Provide the (X, Y) coordinate of the cell's center where the given text is located.  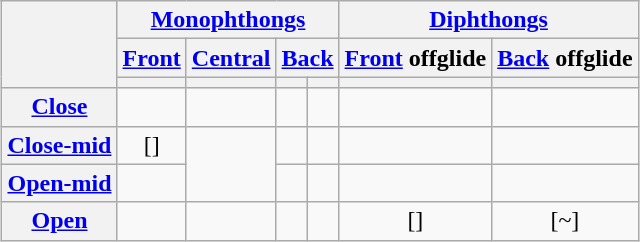
Open (60, 221)
Back offglide (565, 58)
[~] (565, 221)
Open-mid (60, 183)
Close (60, 107)
Close-mid (60, 145)
Front offglide (416, 58)
Diphthongs (488, 20)
Back (308, 58)
Monophthongs (228, 20)
Central (231, 58)
Front (152, 58)
